Output the [X, Y] coordinate of the center of the cell containing the given text.  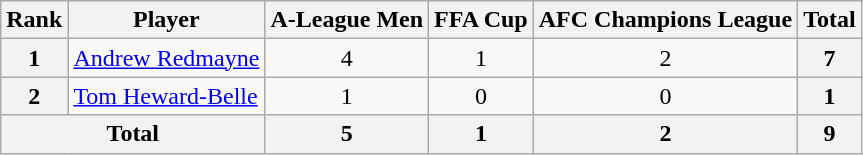
Tom Heward-Belle [166, 96]
A-League Men [347, 20]
AFC Champions League [665, 20]
Rank [34, 20]
4 [347, 58]
7 [830, 58]
Player [166, 20]
FFA Cup [482, 20]
9 [830, 134]
Andrew Redmayne [166, 58]
5 [347, 134]
